Locate the cell with the specified text and output its (X, Y) center coordinate. 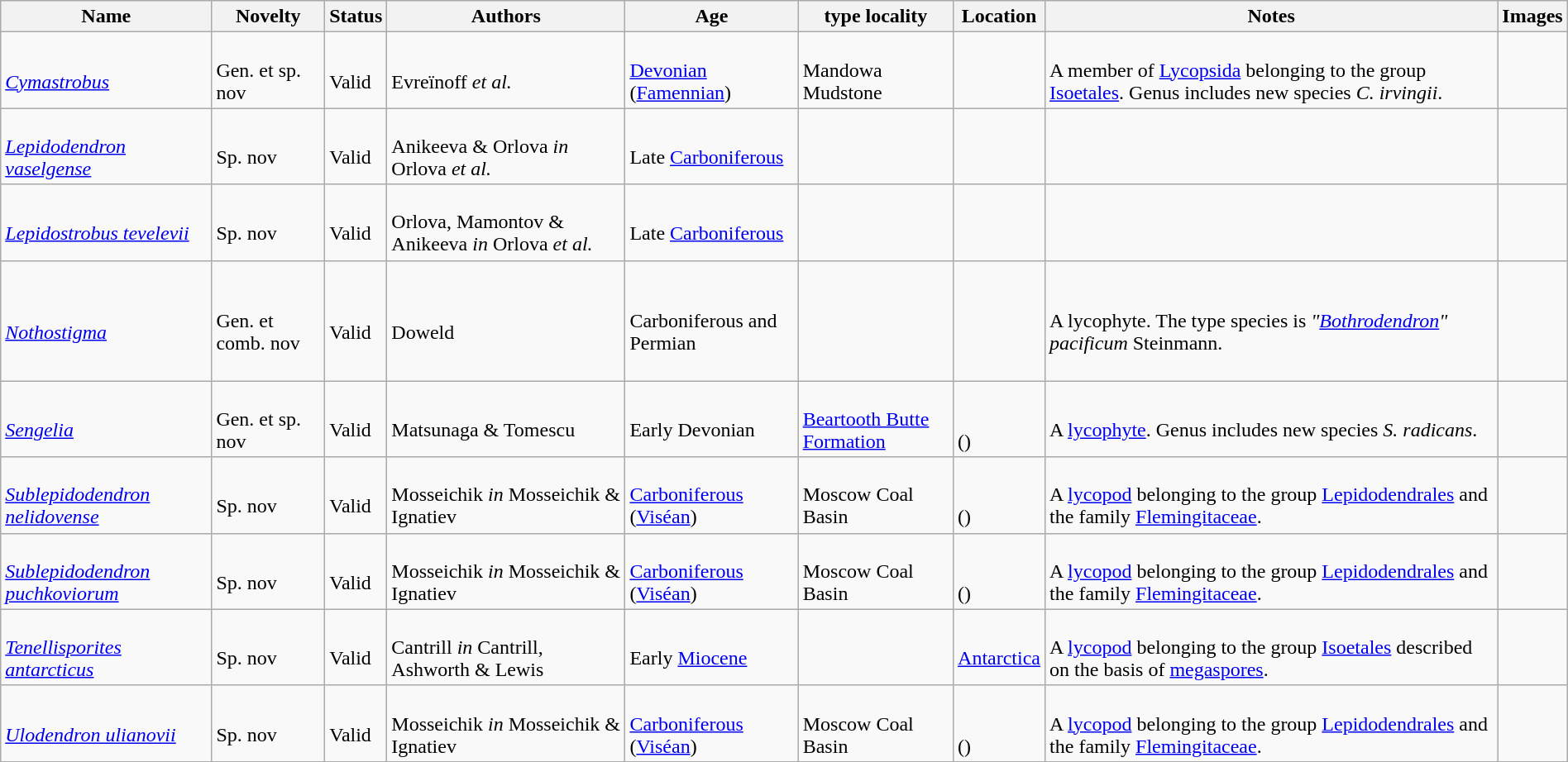
A lycophyte. The type species is "Bothrodendron" pacificum Steinmann. (1272, 321)
Images (1532, 17)
type locality (875, 17)
Sublepidodendron nelidovense (106, 495)
Early Devonian (711, 419)
Novelty (268, 17)
Status (356, 17)
Cantrill in Cantrill, Ashworth & Lewis (506, 647)
Mandowa Mudstone (875, 70)
Nothostigma (106, 321)
Gen. et comb. nov (268, 321)
Sengelia (106, 419)
Authors (506, 17)
Carboniferous and Permian (711, 321)
Location (999, 17)
Antarctica (999, 647)
Notes (1272, 17)
Beartooth Butte Formation (875, 419)
Matsunaga & Tomescu (506, 419)
Name (106, 17)
Age (711, 17)
Evreïnoff et al. (506, 70)
Tenellisporites antarcticus (106, 647)
A lycophyte. Genus includes new species S. radicans. (1272, 419)
Ulodendron ulianovii (106, 723)
Lepidostrobus tevelevii (106, 222)
Doweld (506, 321)
A member of Lycopsida belonging to the group Isoetales. Genus includes new species C. irvingii. (1272, 70)
Cymastrobus (106, 70)
Anikeeva & Orlova in Orlova et al. (506, 146)
Lepidodendron vaselgense (106, 146)
Orlova, Mamontov & Anikeeva in Orlova et al. (506, 222)
A lycopod belonging to the group Isoetales described on the basis of megaspores. (1272, 647)
Devonian (Famennian) (711, 70)
Sublepidodendron puchkoviorum (106, 571)
Early Miocene (711, 647)
